Return [x, y] of the center of cell containing provided text 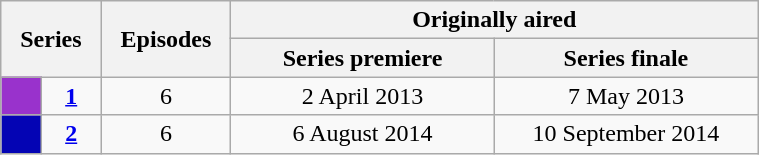
7 May 2013 [626, 96]
10 September 2014 [626, 134]
Series [51, 39]
Episodes [166, 39]
1 [71, 96]
Series premiere [362, 58]
Series finale [626, 58]
6 August 2014 [362, 134]
2 April 2013 [362, 96]
2 [71, 134]
Originally aired [494, 20]
